Return the (x, y) coordinate for the center point of the cell that contains the specified text.  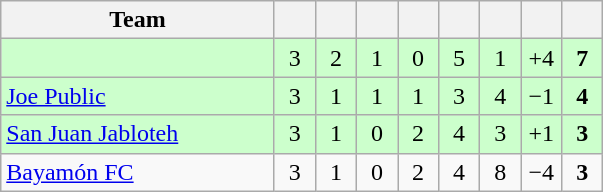
7 (582, 58)
−1 (542, 96)
8 (500, 172)
5 (460, 58)
Team (138, 20)
Joe Public (138, 96)
+4 (542, 58)
San Juan Jabloteh (138, 134)
+1 (542, 134)
Bayamón FC (138, 172)
−4 (542, 172)
